For the text-containing cell, return its midpoint in [X, Y] coordinate format. 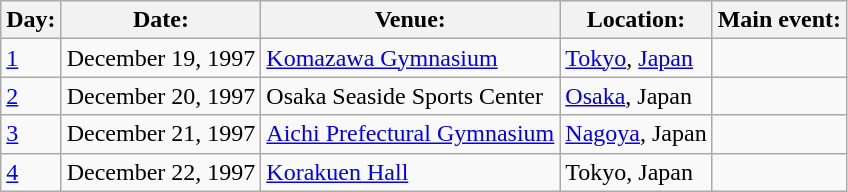
Komazawa Gymnasium [410, 58]
December 19, 1997 [161, 58]
Day: [31, 20]
Aichi Prefectural Gymnasium [410, 134]
Location: [636, 20]
2 [31, 96]
Venue: [410, 20]
Nagoya, Japan [636, 134]
Osaka Seaside Sports Center [410, 96]
December 22, 1997 [161, 172]
4 [31, 172]
3 [31, 134]
Date: [161, 20]
Korakuen Hall [410, 172]
December 21, 1997 [161, 134]
Osaka, Japan [636, 96]
Main event: [779, 20]
1 [31, 58]
December 20, 1997 [161, 96]
